Determine the (x, y) coordinate at the center of the cell enclosing the given text.  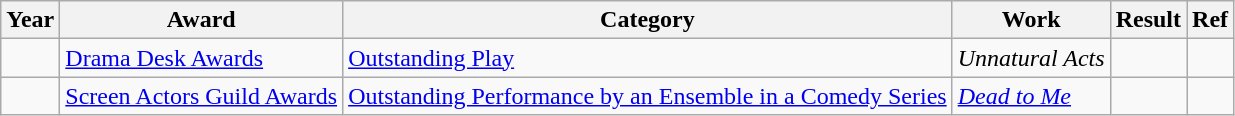
Ref (1210, 20)
Result (1148, 20)
Outstanding Play (648, 58)
Award (202, 20)
Screen Actors Guild Awards (202, 96)
Drama Desk Awards (202, 58)
Year (30, 20)
Unnatural Acts (1031, 58)
Dead to Me (1031, 96)
Work (1031, 20)
Category (648, 20)
Outstanding Performance by an Ensemble in a Comedy Series (648, 96)
